Scan for the cell matching the given text and deliver its [X, Y] coordinate at center. 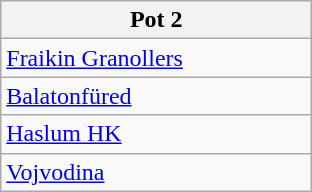
Pot 2 [156, 20]
Haslum HK [156, 134]
Balatonfüred [156, 96]
Fraikin Granollers [156, 58]
Vojvodina [156, 172]
